Pinpoint the cell where the given text exists, returning its [x, y] midpoint coordinate. 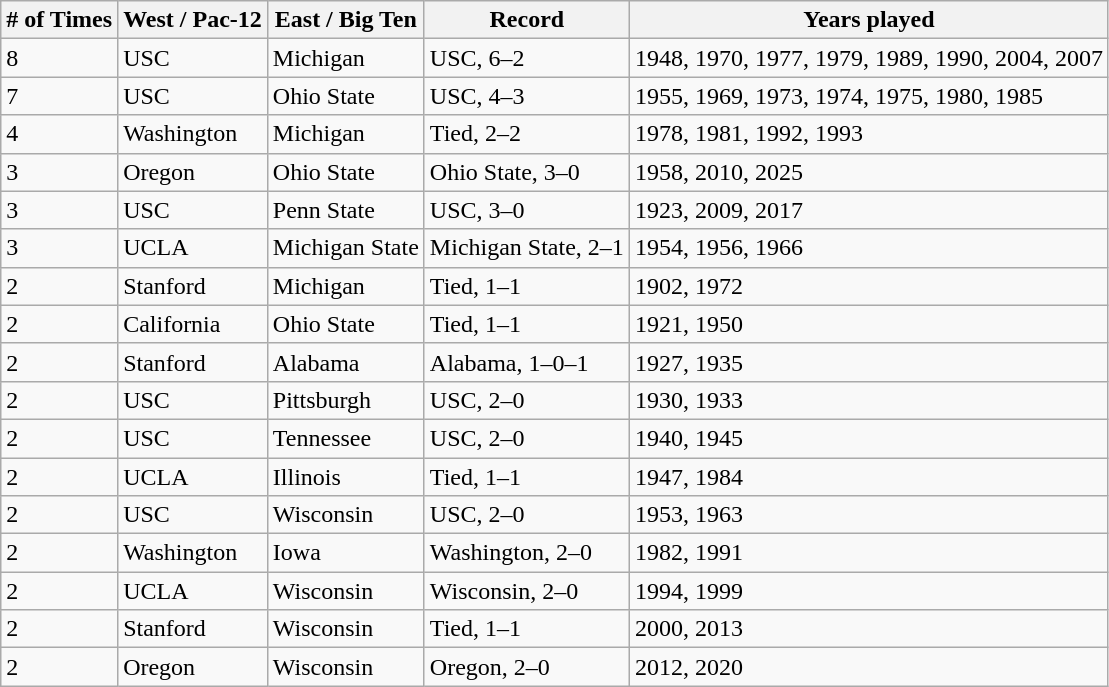
USC, 4–3 [526, 96]
Alabama [346, 362]
Michigan State [346, 248]
Wisconsin, 2–0 [526, 591]
Washington, 2–0 [526, 553]
1954, 1956, 1966 [868, 248]
8 [60, 58]
1923, 2009, 2017 [868, 210]
1940, 1945 [868, 438]
1930, 1933 [868, 400]
USC, 3–0 [526, 210]
Alabama, 1–0–1 [526, 362]
East / Big Ten [346, 20]
7 [60, 96]
# of Times [60, 20]
Pittsburgh [346, 400]
Tennessee [346, 438]
Iowa [346, 553]
Tied, 2–2 [526, 134]
1958, 2010, 2025 [868, 172]
Years played [868, 20]
Record [526, 20]
1953, 1963 [868, 515]
1921, 1950 [868, 324]
Michigan State, 2–1 [526, 248]
1947, 1984 [868, 477]
1978, 1981, 1992, 1993 [868, 134]
1948, 1970, 1977, 1979, 1989, 1990, 2004, 2007 [868, 58]
1902, 1972 [868, 286]
4 [60, 134]
1955, 1969, 1973, 1974, 1975, 1980, 1985 [868, 96]
1994, 1999 [868, 591]
Oregon, 2–0 [526, 667]
2012, 2020 [868, 667]
1927, 1935 [868, 362]
Ohio State, 3–0 [526, 172]
Illinois [346, 477]
Penn State [346, 210]
2000, 2013 [868, 629]
California [193, 324]
West / Pac-12 [193, 20]
1982, 1991 [868, 553]
USC, 6–2 [526, 58]
